Search for the cell housing the specified text and yield its (x, y) center coordinate. 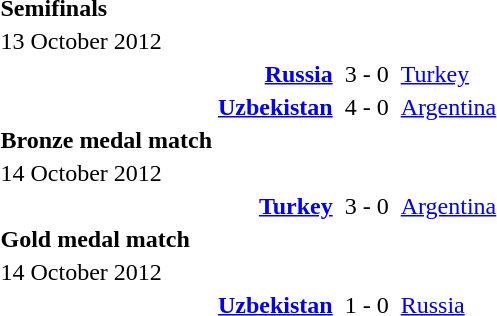
Russia (276, 74)
Uzbekistan (276, 107)
4 - 0 (366, 107)
Turkey (276, 206)
